Capture the cell that displays the provided text and extract its [X, Y] central coordinate. 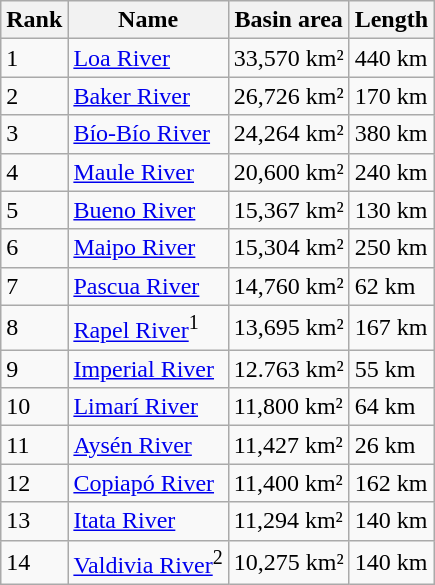
Baker River [148, 96]
11,400 km² [288, 483]
1 [34, 58]
11 [34, 445]
440 km [391, 58]
Maipo River [148, 248]
170 km [391, 96]
130 km [391, 210]
Bueno River [148, 210]
33,570 km² [288, 58]
4 [34, 172]
162 km [391, 483]
10 [34, 407]
10,275 km² [288, 562]
250 km [391, 248]
Aysén River [148, 445]
26 km [391, 445]
13,695 km² [288, 328]
167 km [391, 328]
Rapel River1 [148, 328]
Imperial River [148, 369]
Name [148, 20]
Maule River [148, 172]
Limarí River [148, 407]
Valdivia River2 [148, 562]
62 km [391, 286]
55 km [391, 369]
11,800 km² [288, 407]
5 [34, 210]
12.763 km² [288, 369]
9 [34, 369]
Rank [34, 20]
64 km [391, 407]
Length [391, 20]
Copiapó River [148, 483]
Basin area [288, 20]
14 [34, 562]
13 [34, 521]
24,264 km² [288, 134]
Loa River [148, 58]
20,600 km² [288, 172]
380 km [391, 134]
11,294 km² [288, 521]
26,726 km² [288, 96]
15,367 km² [288, 210]
8 [34, 328]
7 [34, 286]
Bío-Bío River [148, 134]
15,304 km² [288, 248]
240 km [391, 172]
6 [34, 248]
Itata River [148, 521]
12 [34, 483]
14,760 km² [288, 286]
2 [34, 96]
11,427 km² [288, 445]
3 [34, 134]
Pascua River [148, 286]
